Return [X, Y] of the center of cell containing provided text 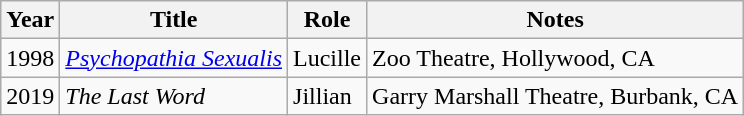
Jillian [328, 96]
Lucille [328, 58]
Year [30, 20]
Role [328, 20]
Psychopathia Sexualis [174, 58]
The Last Word [174, 96]
Notes [556, 20]
Zoo Theatre, Hollywood, CA [556, 58]
2019 [30, 96]
Garry Marshall Theatre, Burbank, CA [556, 96]
Title [174, 20]
1998 [30, 58]
